Pinpoint the cell where the given text exists, returning its (X, Y) midpoint coordinate. 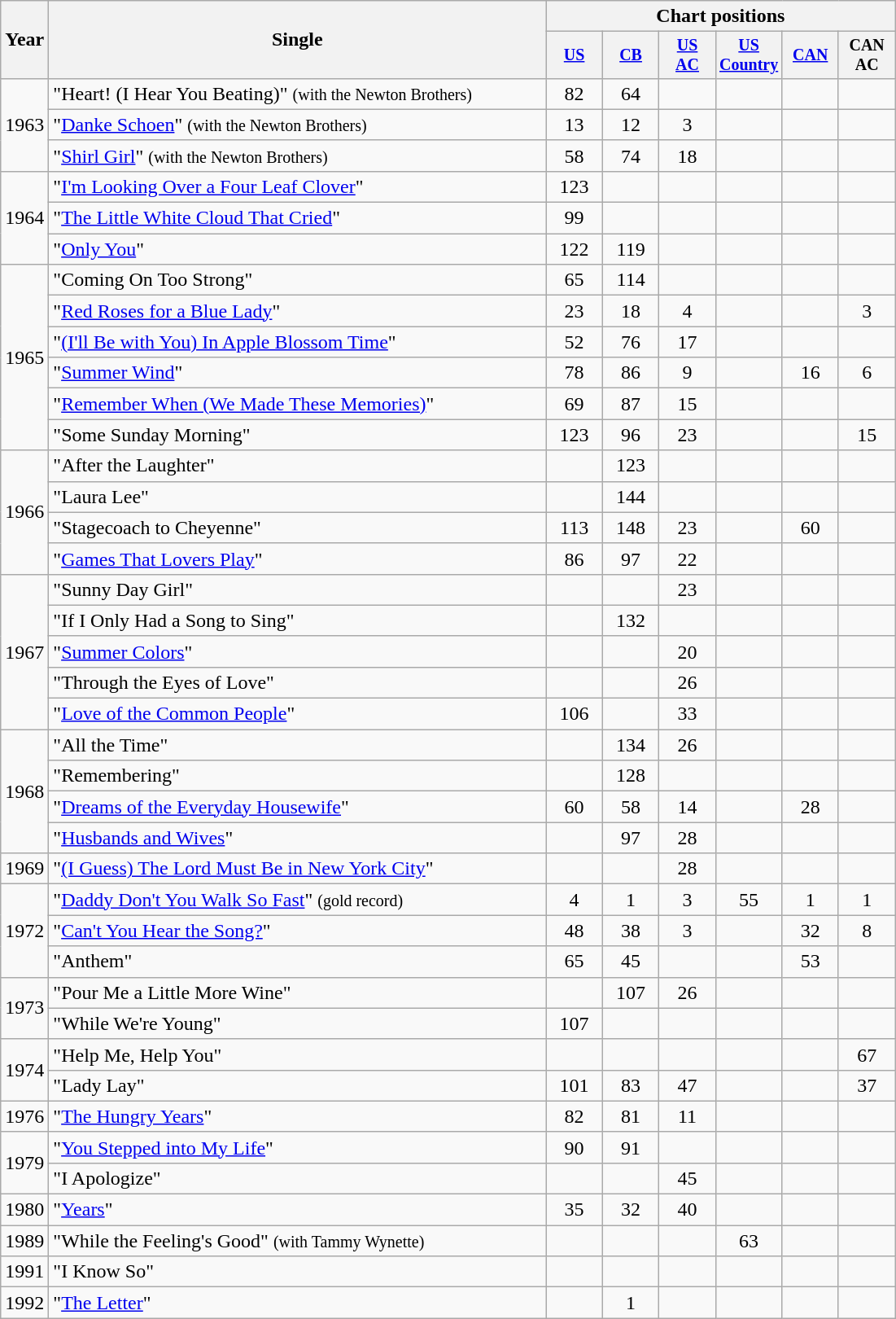
1979 (24, 1163)
1974 (24, 1070)
"Games That Lovers Play" (298, 559)
"I Know So" (298, 1272)
"Summer Colors" (298, 651)
74 (630, 156)
"Husbands and Wives" (298, 838)
6 (866, 373)
"If I Only Had a Song to Sing" (298, 620)
144 (630, 497)
"The Little White Cloud That Cried" (298, 218)
67 (866, 1054)
1968 (24, 791)
"While We're Young" (298, 1023)
1963 (24, 125)
35 (575, 1210)
"Anthem" (298, 962)
1991 (24, 1272)
9 (687, 373)
1976 (24, 1116)
33 (687, 714)
"Help Me, Help You" (298, 1054)
"Through the Eyes of Love" (298, 682)
1967 (24, 651)
13 (575, 125)
"Red Roses for a Blue Lady" (298, 311)
101 (575, 1085)
"I Apologize" (298, 1178)
"Danke Schoen" (with the Newton Brothers) (298, 125)
1964 (24, 217)
69 (575, 404)
1965 (24, 357)
"Lady Lay" (298, 1085)
132 (630, 620)
87 (630, 404)
"Sunny Day Girl" (298, 589)
"Pour Me a Little More Wine" (298, 993)
55 (749, 900)
14 (687, 807)
47 (687, 1085)
US Country (749, 55)
48 (575, 931)
64 (630, 94)
1966 (24, 512)
134 (630, 745)
"Heart! (I Hear You Beating)" (with the Newton Brothers) (298, 94)
"Coming On Too Strong" (298, 280)
"Only You" (298, 249)
106 (575, 714)
99 (575, 218)
Single (298, 40)
"Some Sunday Morning" (298, 435)
"The Letter" (298, 1303)
Year (24, 40)
"Shirl Girl" (with the Newton Brothers) (298, 156)
12 (630, 125)
96 (630, 435)
"After the Laughter" (298, 466)
"Can't You Hear the Song?" (298, 931)
63 (749, 1241)
"All the Time" (298, 745)
53 (811, 962)
52 (575, 342)
1992 (24, 1303)
122 (575, 249)
"(I Guess) The Lord Must Be in New York City" (298, 869)
"You Stepped into My Life" (298, 1147)
CANAC (866, 55)
90 (575, 1147)
16 (811, 373)
USAC (687, 55)
114 (630, 280)
"I'm Looking Over a Four Leaf Clover" (298, 186)
"Laura Lee" (298, 497)
"Stagecoach to Cheyenne" (298, 528)
"(I'll Be with You) In Apple Blossom Time" (298, 342)
"Love of the Common People" (298, 714)
38 (630, 931)
78 (575, 373)
11 (687, 1116)
8 (866, 931)
"While the Feeling's Good" (with Tammy Wynette) (298, 1241)
US (575, 55)
CB (630, 55)
119 (630, 249)
"The Hungry Years" (298, 1116)
"Remembering" (298, 776)
"Summer Wind" (298, 373)
Chart positions (721, 16)
"Remember When (We Made These Memories)" (298, 404)
1989 (24, 1241)
76 (630, 342)
22 (687, 559)
83 (630, 1085)
1973 (24, 1008)
37 (866, 1085)
113 (575, 528)
40 (687, 1210)
"Daddy Don't You Walk So Fast" (gold record) (298, 900)
128 (630, 776)
1972 (24, 931)
1969 (24, 869)
148 (630, 528)
"Dreams of the Everyday Housewife" (298, 807)
91 (630, 1147)
"Years" (298, 1210)
1980 (24, 1210)
17 (687, 342)
81 (630, 1116)
20 (687, 651)
CAN (811, 55)
